Pinpoint the cell where the given text exists, returning its [X, Y] midpoint coordinate. 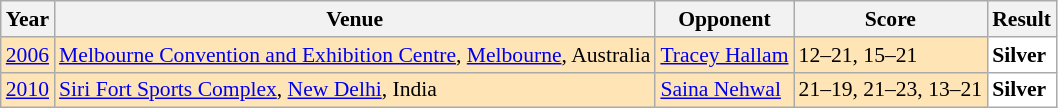
2006 [28, 55]
Year [28, 19]
2010 [28, 90]
Tracey Hallam [724, 55]
Melbourne Convention and Exhibition Centre, Melbourne, Australia [354, 55]
Opponent [724, 19]
Result [1022, 19]
Venue [354, 19]
Siri Fort Sports Complex, New Delhi, India [354, 90]
Saina Nehwal [724, 90]
Score [891, 19]
21–19, 21–23, 13–21 [891, 90]
12–21, 15–21 [891, 55]
